Output the (X, Y) coordinate of the center of the cell containing the given text.  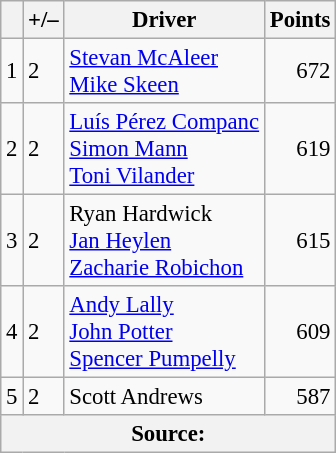
Stevan McAleer Mike Skeen (164, 72)
3 (12, 241)
+/– (44, 20)
5 (12, 397)
615 (300, 241)
Andy Lally John Potter Spencer Pumpelly (164, 332)
Luís Pérez Companc Simon Mann Toni Vilander (164, 149)
587 (300, 397)
Points (300, 20)
609 (300, 332)
Scott Andrews (164, 397)
672 (300, 72)
619 (300, 149)
4 (12, 332)
1 (12, 72)
Driver (164, 20)
Ryan Hardwick Jan Heylen Zacharie Robichon (164, 241)
